For the text-containing cell, return its midpoint in [x, y] coordinate format. 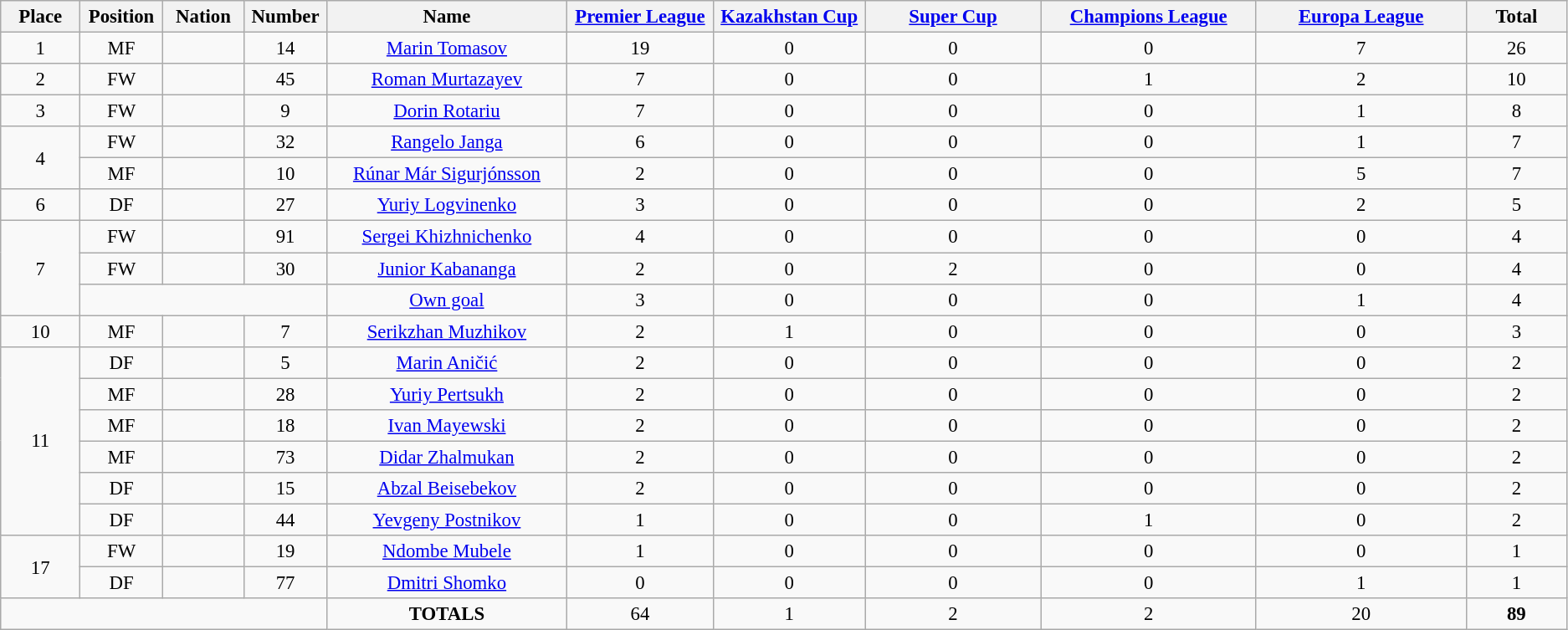
Serikzhan Muzhikov [447, 331]
Position [122, 17]
15 [284, 489]
Yevgeny Postnikov [447, 520]
Name [447, 17]
18 [284, 426]
Rangelo Janga [447, 142]
Didar Zhalmukan [447, 457]
Ivan Mayewski [447, 426]
14 [284, 49]
Kazakhstan Cup [790, 17]
77 [284, 583]
Nation [202, 17]
Premier League [639, 17]
Place [40, 17]
91 [284, 237]
Own goal [447, 300]
32 [284, 142]
TOTALS [447, 614]
Ndombe Mubele [447, 551]
Sergei Khizhnichenko [447, 237]
Abzal Beisebekov [447, 489]
44 [284, 520]
Junior Kabananga [447, 269]
28 [284, 394]
9 [284, 111]
Champions League [1148, 17]
Total [1516, 17]
8 [1516, 111]
17 [40, 567]
Marin Aničić [447, 362]
11 [40, 441]
Yuriy Pertsukh [447, 394]
20 [1360, 614]
27 [284, 205]
Number [284, 17]
30 [284, 269]
73 [284, 457]
89 [1516, 614]
Dmitri Shomko [447, 583]
Roman Murtazayev [447, 79]
Yuriy Logvinenko [447, 205]
45 [284, 79]
Marin Tomasov [447, 49]
26 [1516, 49]
Dorin Rotariu [447, 111]
64 [639, 614]
Rúnar Már Sigurjónsson [447, 174]
Super Cup [954, 17]
Europa League [1360, 17]
